Detect which cell encompasses the target text, then output its [X, Y] center coordinate. 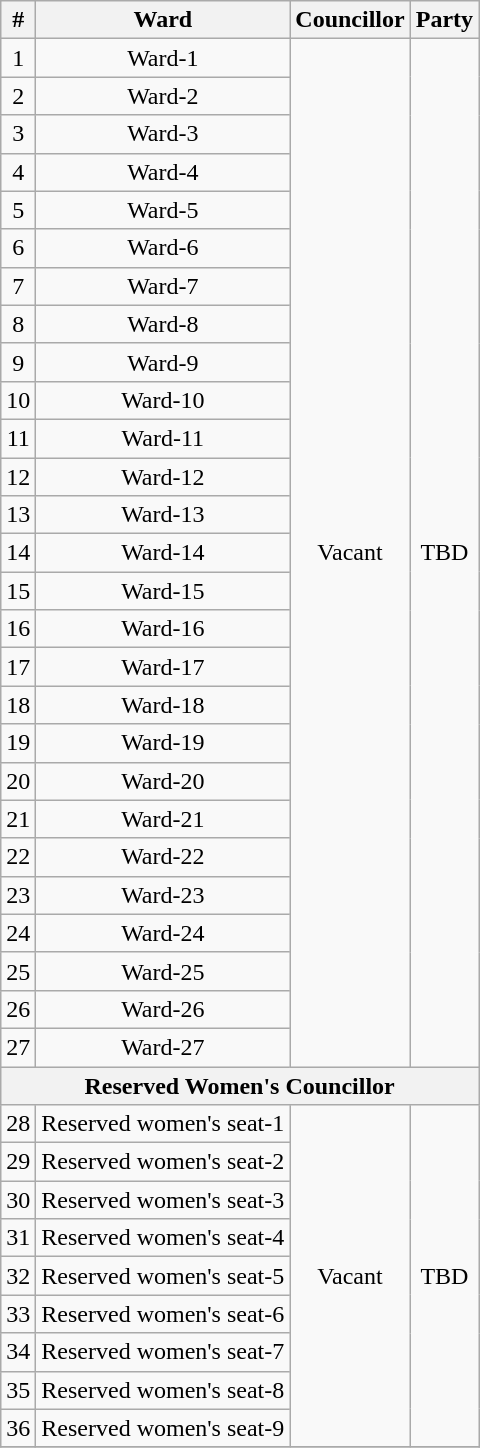
Ward-20 [163, 781]
Ward-25 [163, 971]
Reserved women's seat-4 [163, 1238]
4 [18, 172]
# [18, 20]
18 [18, 705]
Ward-2 [163, 96]
32 [18, 1276]
Ward-12 [163, 477]
Ward-1 [163, 58]
10 [18, 400]
Reserved women's seat-9 [163, 1428]
Ward-19 [163, 743]
Ward-22 [163, 857]
Reserved women's seat-7 [163, 1352]
Ward-9 [163, 362]
36 [18, 1428]
Ward-10 [163, 400]
Ward-11 [163, 438]
2 [18, 96]
24 [18, 933]
11 [18, 438]
Reserved women's seat-5 [163, 1276]
Ward-18 [163, 705]
27 [18, 1047]
Ward-15 [163, 591]
Ward-23 [163, 895]
26 [18, 1009]
31 [18, 1238]
Ward-13 [163, 515]
Reserved women's seat-2 [163, 1162]
14 [18, 553]
20 [18, 781]
Ward-7 [163, 286]
Ward-27 [163, 1047]
1 [18, 58]
17 [18, 667]
Reserved women's seat-3 [163, 1200]
28 [18, 1124]
33 [18, 1314]
Reserved women's seat-1 [163, 1124]
3 [18, 134]
22 [18, 857]
Ward-5 [163, 210]
25 [18, 971]
12 [18, 477]
5 [18, 210]
19 [18, 743]
Ward [163, 20]
8 [18, 324]
Ward-16 [163, 629]
16 [18, 629]
Ward-6 [163, 248]
Ward-14 [163, 553]
Reserved Women's Councillor [240, 1085]
Reserved women's seat-6 [163, 1314]
15 [18, 591]
9 [18, 362]
29 [18, 1162]
23 [18, 895]
Ward-17 [163, 667]
Ward-4 [163, 172]
Ward-3 [163, 134]
Ward-26 [163, 1009]
Ward-8 [163, 324]
7 [18, 286]
Ward-21 [163, 819]
6 [18, 248]
Reserved women's seat-8 [163, 1390]
Party [444, 20]
Ward-24 [163, 933]
Councillor [350, 20]
30 [18, 1200]
34 [18, 1352]
13 [18, 515]
35 [18, 1390]
21 [18, 819]
